From the cell containing the given text, extract its center point as [x, y] coordinate. 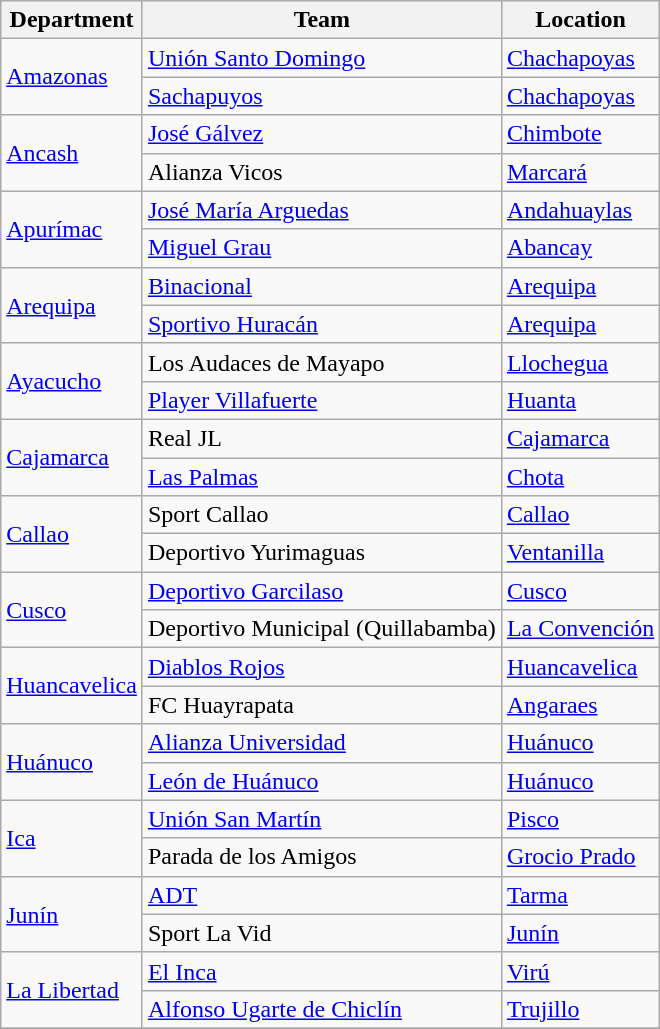
Real JL [322, 438]
Parada de los Amigos [322, 857]
Los Audaces de Mayapo [322, 362]
El Inca [322, 971]
Pisco [580, 819]
Sportivo Huracán [322, 324]
Apurímac [72, 229]
Alianza Universidad [322, 743]
Sport La Vid [322, 933]
Department [72, 20]
Player Villafuerte [322, 400]
Diablos Rojos [322, 667]
Trujillo [580, 1009]
Miguel Grau [322, 248]
Abancay [580, 248]
Ancash [72, 153]
Andahuaylas [580, 210]
Grocio Prado [580, 857]
Ventanilla [580, 553]
Chota [580, 477]
FC Huayrapata [322, 705]
La Convención [580, 629]
Deportivo Yurimaguas [322, 553]
Ayacucho [72, 381]
Location [580, 20]
La Libertad [72, 990]
ADT [322, 895]
Alfonso Ugarte de Chiclín [322, 1009]
Unión San Martín [322, 819]
Deportivo Municipal (Quillabamba) [322, 629]
Deportivo Garcilaso [322, 591]
Virú [580, 971]
Chimbote [580, 134]
León de Huánuco [322, 781]
Las Palmas [322, 477]
Sport Callao [322, 515]
Team [322, 20]
Amazonas [72, 77]
José Gálvez [322, 134]
Marcará [580, 172]
Unión Santo Domingo [322, 58]
Angaraes [580, 705]
Alianza Vicos [322, 172]
Ica [72, 838]
Sachapuyos [322, 96]
Binacional [322, 286]
José María Arguedas [322, 210]
Huanta [580, 400]
Tarma [580, 895]
Llochegua [580, 362]
